Capture the cell that displays the provided text and extract its [X, Y] central coordinate. 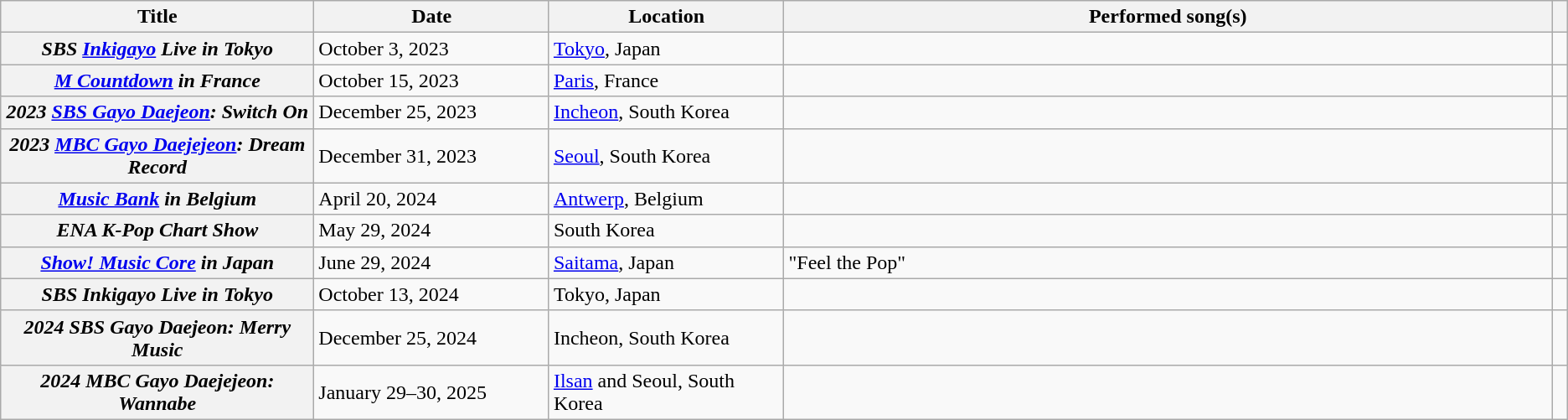
June 29, 2024 [432, 262]
Music Bank in Belgium [157, 199]
2023 MBC Gayo Daejejeon: Dream Record [157, 156]
Location [667, 17]
Seoul, South Korea [667, 156]
May 29, 2024 [432, 231]
October 3, 2023 [432, 49]
2023 SBS Gayo Daejeon: Switch On [157, 112]
Date [432, 17]
M Countdown in France [157, 80]
2024 SBS Gayo Daejeon: Merry Music [157, 337]
October 15, 2023 [432, 80]
Saitama, Japan [667, 262]
ENA K-Pop Chart Show [157, 231]
December 25, 2024 [432, 337]
Title [157, 17]
January 29–30, 2025 [432, 392]
December 25, 2023 [432, 112]
"Feel the Pop" [1168, 262]
Ilsan and Seoul, South Korea [667, 392]
April 20, 2024 [432, 199]
Performed song(s) [1168, 17]
South Korea [667, 231]
October 13, 2024 [432, 294]
December 31, 2023 [432, 156]
Show! Music Core in Japan [157, 262]
Paris, France [667, 80]
2024 MBC Gayo Daejejeon: Wannabe [157, 392]
Antwerp, Belgium [667, 199]
